Locate the cell with the specified text and output its (X, Y) center coordinate. 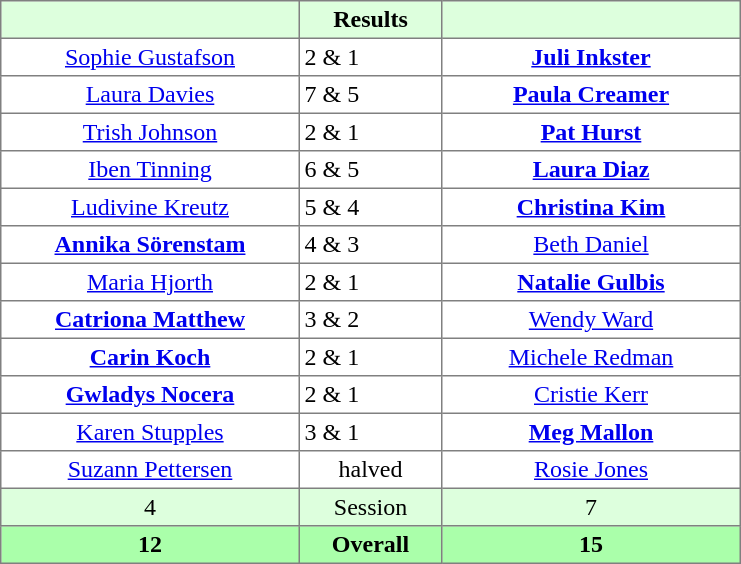
Rosie Jones (591, 470)
Laura Davies (150, 95)
7 (591, 507)
Wendy Ward (591, 320)
7 & 5 (370, 95)
15 (591, 545)
3 & 1 (370, 432)
6 & 5 (370, 170)
Juli Inkster (591, 57)
Trish Johnson (150, 132)
Pat Hurst (591, 132)
Meg Mallon (591, 432)
5 & 4 (370, 207)
Cristie Kerr (591, 395)
Paula Creamer (591, 95)
Christina Kim (591, 207)
Maria Hjorth (150, 282)
Session (370, 507)
Ludivine Kreutz (150, 207)
Overall (370, 545)
Natalie Gulbis (591, 282)
Gwladys Nocera (150, 395)
4 & 3 (370, 245)
4 (150, 507)
Iben Tinning (150, 170)
Sophie Gustafson (150, 57)
Catriona Matthew (150, 320)
Results (370, 20)
Beth Daniel (591, 245)
12 (150, 545)
3 & 2 (370, 320)
Laura Diaz (591, 170)
Carin Koch (150, 357)
Annika Sörenstam (150, 245)
Suzann Pettersen (150, 470)
halved (370, 470)
Karen Stupples (150, 432)
Michele Redman (591, 357)
